Scan for the cell matching the given text and deliver its (X, Y) coordinate at center. 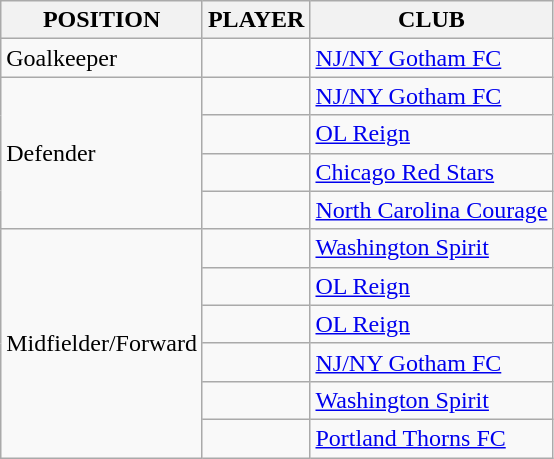
Goalkeeper (102, 58)
CLUB (432, 20)
Midfielder/Forward (102, 343)
Chicago Red Stars (432, 172)
North Carolina Courage (432, 210)
PLAYER (256, 20)
Defender (102, 153)
POSITION (102, 20)
Portland Thorns FC (432, 438)
